Determine the (X, Y) coordinate at the center of the cell enclosing the given text.  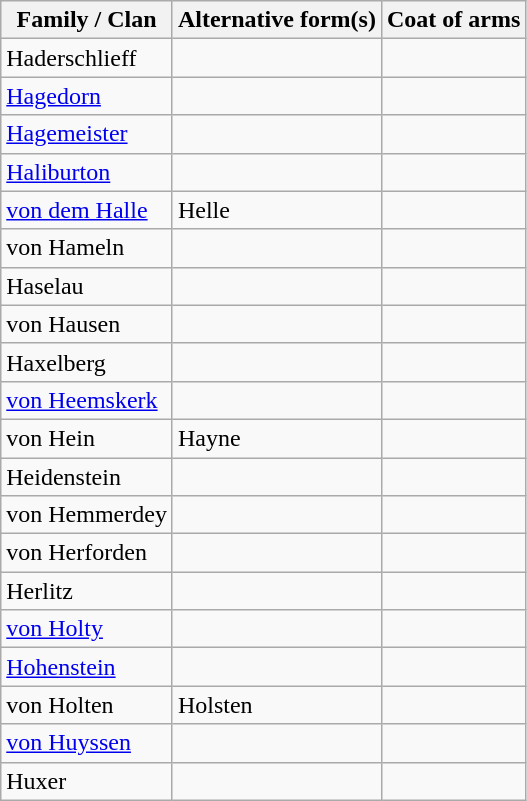
Coat of arms (453, 20)
von Hein (87, 438)
von Hameln (87, 248)
Huxer (87, 781)
Haxelberg (87, 362)
Herlitz (87, 591)
Haliburton (87, 172)
von Hemmerdey (87, 515)
von Hausen (87, 324)
von Holty (87, 629)
Holsten (276, 705)
Haderschlieff (87, 58)
Helle (276, 210)
von Holten (87, 705)
Family / Clan (87, 20)
Hayne (276, 438)
Alternative form(s) (276, 20)
Hohenstein (87, 667)
Hagedorn (87, 96)
Hagemeister (87, 134)
von dem Halle (87, 210)
von Herforden (87, 553)
von Heemskerk (87, 400)
Heidenstein (87, 477)
von Huyssen (87, 743)
Haselau (87, 286)
